Pinpoint the cell where the given text exists, returning its [x, y] midpoint coordinate. 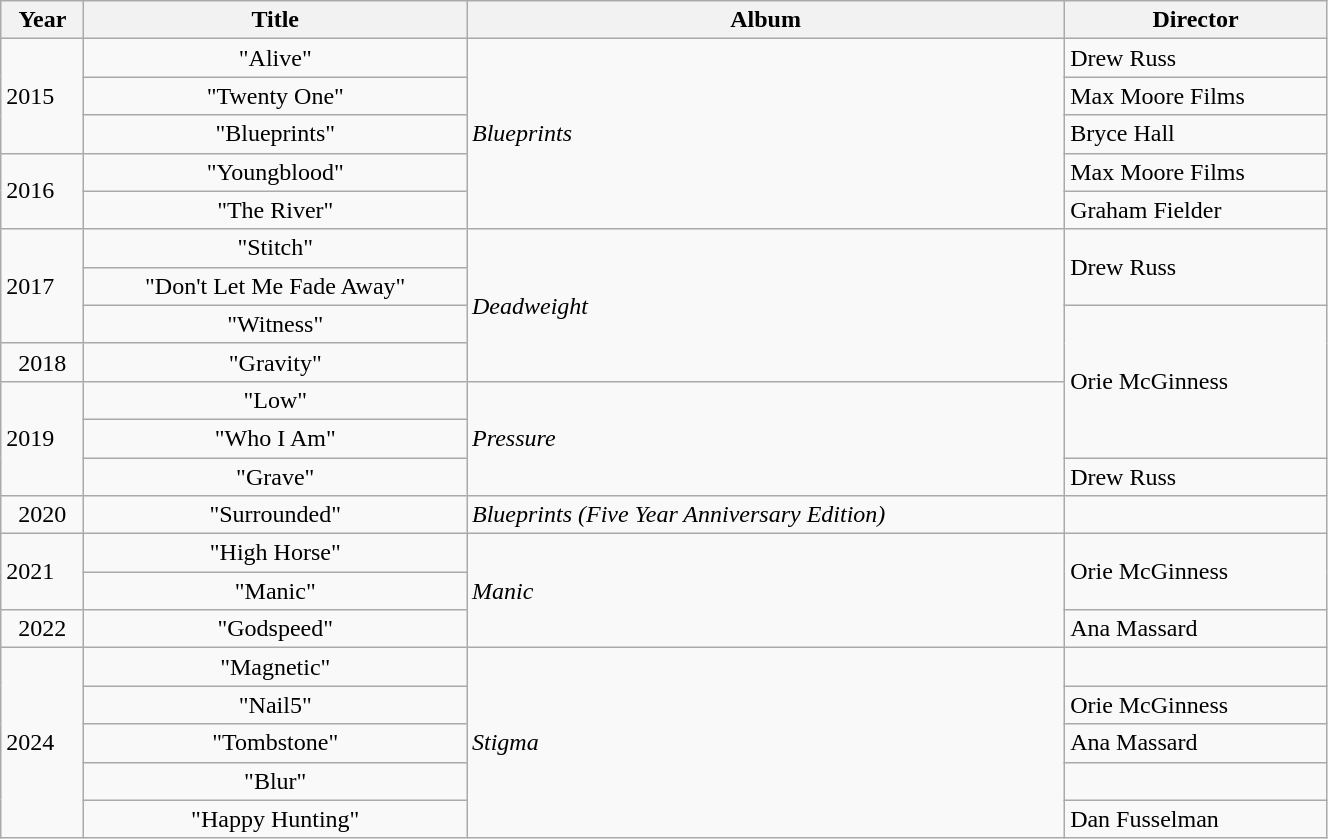
Blueprints (Five Year Anniversary Edition) [765, 515]
"Tombstone" [276, 743]
"Grave" [276, 477]
"Godspeed" [276, 629]
"Who I Am" [276, 438]
"Happy Hunting" [276, 819]
Dan Fusselman [1196, 819]
2024 [42, 743]
Album [765, 20]
"Youngblood" [276, 172]
"High Horse" [276, 553]
"Surrounded" [276, 515]
Bryce Hall [1196, 134]
"Alive" [276, 58]
"The River" [276, 210]
2017 [42, 286]
"Magnetic" [276, 667]
Manic [765, 591]
2018 [42, 362]
Stigma [765, 743]
Blueprints [765, 134]
2020 [42, 515]
"Stitch" [276, 248]
"Manic" [276, 591]
"Don't Let Me Fade Away" [276, 286]
Pressure [765, 438]
2015 [42, 96]
Deadweight [765, 305]
"Witness" [276, 324]
2021 [42, 572]
"Gravity" [276, 362]
2022 [42, 629]
Title [276, 20]
2019 [42, 438]
"Twenty One" [276, 96]
Year [42, 20]
Graham Fielder [1196, 210]
"Blueprints" [276, 134]
2016 [42, 191]
Director [1196, 20]
"Low" [276, 400]
"Blur" [276, 781]
"Nail5" [276, 705]
